Return the (X, Y) coordinate for the center point of the cell that contains the specified text.  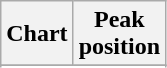
Peakposition (119, 34)
Chart (37, 34)
